Detect which cell encompasses the target text, then output its (X, Y) center coordinate. 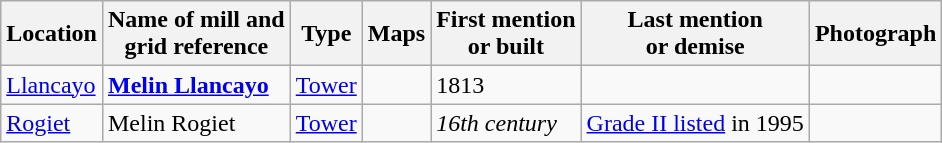
Name of mill andgrid reference (196, 34)
Melin Llancayo (196, 85)
First mentionor built (506, 34)
Location (52, 34)
Last mention or demise (695, 34)
Type (326, 34)
Grade II listed in 1995 (695, 123)
Melin Rogiet (196, 123)
Maps (396, 34)
1813 (506, 85)
16th century (506, 123)
Rogiet (52, 123)
Photograph (875, 34)
Llancayo (52, 85)
